Locate the cell with the specified text and output its [X, Y] center coordinate. 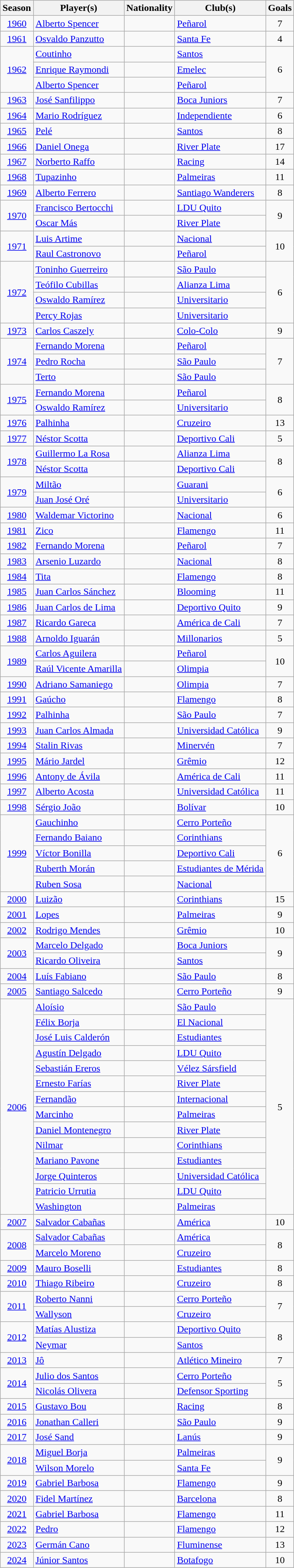
Nationality [150, 8]
1981 [17, 530]
Sérgio João [78, 807]
Santiago Salcedo [78, 992]
1971 [17, 246]
Colo-Colo [220, 331]
Germán Cano [78, 1545]
Fidel Martínez [78, 1499]
Blooming [220, 592]
Wallyson [78, 1314]
1992 [17, 715]
1990 [17, 684]
Zico [78, 530]
Carlos Aguilera [78, 653]
Waldemar Victorino [78, 515]
2019 [17, 1483]
Estudiantes de Mérida [220, 868]
1987 [17, 623]
Julio dos Santos [78, 1375]
Ruberth Morán [78, 868]
Lanús [220, 1437]
Washington [78, 1207]
Pelé [78, 131]
2016 [17, 1421]
Barcelona [220, 1499]
Pedro [78, 1529]
Vélez Sársfield [220, 1068]
2020 [17, 1499]
Daniel Onega [78, 146]
2021 [17, 1514]
Internacional [220, 1099]
Arsenio Luzardo [78, 561]
17 [280, 146]
Mario Rodríguez [78, 115]
José Luis Calderón [78, 1038]
Neymar [78, 1345]
Marcinho [78, 1114]
Gaúcho [78, 700]
Carlos Caszely [78, 331]
1978 [17, 461]
2006 [17, 1107]
2003 [17, 953]
1975 [17, 400]
Goals [280, 8]
2007 [17, 1222]
Guarani [220, 484]
2008 [17, 1245]
1980 [17, 515]
1967 [17, 161]
Minervén [220, 746]
Jô [78, 1360]
Marcelo Moreno [78, 1253]
Roberto Nanni [78, 1299]
2010 [17, 1283]
2013 [17, 1360]
Juan Carlos Sánchez [78, 592]
Alberto Ferrero [78, 193]
Season [17, 8]
Club(s) [220, 8]
15 [280, 899]
1963 [17, 100]
1968 [17, 177]
Defensor Sporting [220, 1391]
1970 [17, 216]
Aloísio [78, 1007]
Millonarios [220, 638]
2014 [17, 1383]
1989 [17, 661]
Tita [78, 576]
Guillermo La Rosa [78, 454]
2004 [17, 976]
Gustavo Bou [78, 1406]
Osvaldo Panzutto [78, 39]
Bolívar [220, 807]
Fluminense [220, 1545]
2009 [17, 1268]
Ricardo Oliveira [78, 961]
2005 [17, 992]
1972 [17, 292]
Percy Rojas [78, 315]
Juan Carlos Almada [78, 730]
Francisco Bertocchi [78, 208]
1995 [17, 761]
Rodrigo Mendes [78, 930]
1982 [17, 546]
2012 [17, 1337]
1960 [17, 23]
Wilson Morelo [78, 1468]
Mariano Pavone [78, 1160]
Mauro Boselli [78, 1268]
Ruben Sosa [78, 884]
Atlético Mineiro [220, 1360]
Fernandão [78, 1099]
1985 [17, 592]
Júnior Santos [78, 1560]
2001 [17, 914]
1997 [17, 792]
Víctor Bonilla [78, 853]
Arnoldo Iguarán [78, 638]
Toninho Guerreiro [78, 269]
Antony de Ávila [78, 776]
1996 [17, 776]
1973 [17, 331]
José Sand [78, 1437]
Pedro Rocha [78, 361]
Nicolás Olivera [78, 1391]
Juan José Oré [78, 500]
1999 [17, 853]
El Nacional [220, 1022]
1986 [17, 607]
1976 [17, 423]
1962 [17, 69]
1974 [17, 361]
1998 [17, 807]
1979 [17, 492]
Alberto Acosta [78, 792]
Emelec [220, 69]
4 [280, 39]
Tupazinho [78, 177]
Terto [78, 377]
Félix Borja [78, 1022]
Mário Jardel [78, 761]
Jonathan Calleri [78, 1421]
1991 [17, 700]
Oscar Más [78, 223]
1984 [17, 576]
Ernesto Farías [78, 1084]
1966 [17, 146]
Luis Artime [78, 239]
1988 [17, 638]
Marcelo Delgado [78, 945]
2015 [17, 1406]
1969 [17, 193]
1993 [17, 730]
Adriano Samaniego [78, 684]
Enrique Raymondi [78, 69]
José Sanfilippo [78, 100]
2000 [17, 899]
Thiago Ribeiro [78, 1283]
Santiago Wanderers [220, 193]
Jorge Quinteros [78, 1176]
1994 [17, 746]
Stalin Rivas [78, 746]
Raúl Vicente Amarilla [78, 669]
Juan Carlos de Lima [78, 607]
2011 [17, 1306]
1964 [17, 115]
Norberto Raffo [78, 161]
Miltão [78, 484]
Independiente [220, 115]
Player(s) [78, 8]
Daniel Montenegro [78, 1130]
Agustín Delgado [78, 1053]
1961 [17, 39]
2024 [17, 1560]
2022 [17, 1529]
Luís Fabiano [78, 976]
2002 [17, 930]
1977 [17, 438]
Lopes [78, 914]
Luizão [78, 899]
1965 [17, 131]
14 [280, 161]
Teófilo Cubillas [78, 285]
Miguel Borja [78, 1453]
Raul Castronovo [78, 254]
Botafogo [220, 1560]
2017 [17, 1437]
Coutinho [78, 54]
1983 [17, 561]
Patricio Urrutia [78, 1191]
Sebastián Ereros [78, 1068]
Matías Alustiza [78, 1329]
2018 [17, 1460]
Gauchinho [78, 822]
Ricardo Gareca [78, 623]
Fernando Baiano [78, 838]
2023 [17, 1545]
Nilmar [78, 1145]
